Return the (X, Y) coordinate for the center point of the cell that contains the specified text.  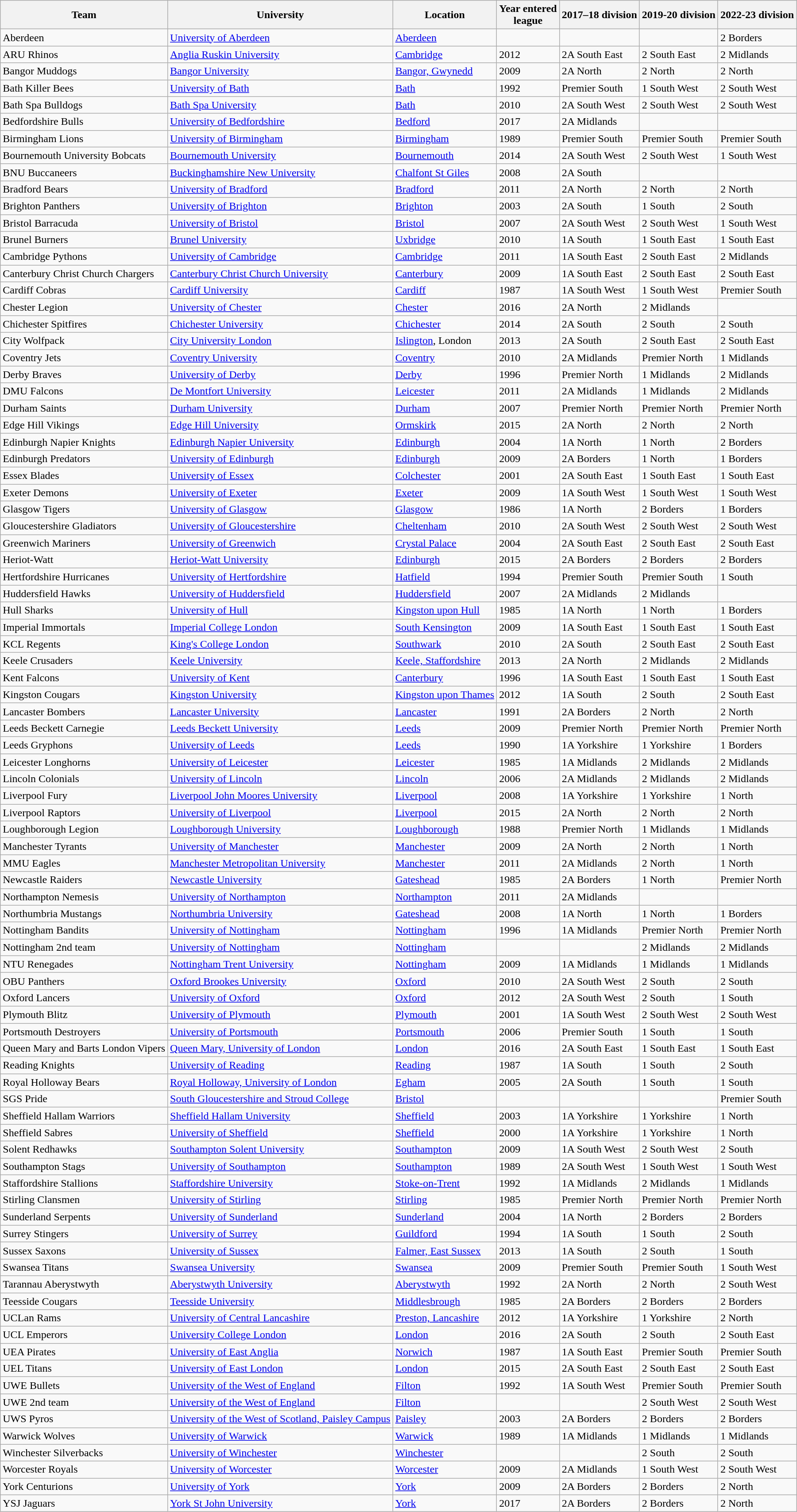
UEL Titans (84, 1369)
University of Greenwich (281, 543)
Keele University (281, 661)
Leicester Longhorns (84, 762)
King's College London (281, 644)
Solent Redhawks (84, 1149)
University of Cambridge (281, 257)
Sussex Saxons (84, 1250)
Newcastle Raiders (84, 880)
Worcester (445, 1470)
Keele Crusaders (84, 661)
Worcester Royals (84, 1470)
Swansea University (281, 1267)
Royal Holloway Bears (84, 1082)
Southampton Stags (84, 1166)
Northampton Nemesis (84, 897)
Egham (445, 1082)
Nottingham Bandits (84, 930)
Warwick (445, 1436)
City Wolfpack (84, 341)
University of Surrey (281, 1234)
City University London (281, 341)
University of Brighton (281, 206)
2022-23 division (757, 15)
Bangor University (281, 71)
Loughborough University (281, 829)
Crystal Palace (445, 543)
Glasgow (445, 509)
2019-20 division (678, 15)
Stirling (445, 1200)
Chalfont St Giles (445, 172)
Reading Knights (84, 1065)
Canterbury Christ Church Chargers (84, 274)
Edinburgh Predators (84, 459)
Location (445, 15)
Queen Mary and Barts London Vipers (84, 1049)
Paisley (445, 1419)
UCL Emperors (84, 1335)
University of Bath (281, 88)
OBU Panthers (84, 981)
University of Exeter (281, 493)
Bangor Muddogs (84, 71)
Coventry University (281, 358)
Northampton (445, 897)
Staffordshire Stallions (84, 1183)
University of Warwick (281, 1436)
University of Derby (281, 374)
Huddersfield Hawks (84, 594)
UWE Bullets (84, 1385)
Teesside University (281, 1301)
University of Stirling (281, 1200)
University of East Anglia (281, 1352)
Hull Sharks (84, 610)
Stoke-on-Trent (445, 1183)
Exeter Demons (84, 493)
Kingston upon Hull (445, 610)
Nottingham Trent University (281, 964)
University of Gloucestershire (281, 526)
Queen Mary, University of London (281, 1049)
Cardiff (445, 290)
Kingston upon Thames (445, 694)
Chichester Spitfires (84, 324)
University of Plymouth (281, 1014)
Keele, Staffordshire (445, 661)
University of Chester (281, 307)
Chichester (445, 324)
Cardiff University (281, 290)
Brighton (445, 206)
Middlesbrough (445, 1301)
Buckinghamshire New University (281, 172)
Sunderland (445, 1217)
University of Sussex (281, 1250)
Liverpool John Moores University (281, 796)
Essex Blades (84, 475)
Kent Falcons (84, 678)
Plymouth Blitz (84, 1014)
Royal Holloway, University of London (281, 1082)
Staffordshire University (281, 1183)
Durham (445, 408)
Leeds Gryphons (84, 745)
Chester (445, 307)
University of East London (281, 1369)
University of Bristol (281, 223)
Liverpool Fury (84, 796)
Leeds Beckett University (281, 728)
Glasgow Tigers (84, 509)
Lancaster Bombers (84, 711)
University of Bedfordshire (281, 122)
University of Worcester (281, 1470)
Winchester Silverbacks (84, 1453)
Bedfordshire Bulls (84, 122)
University of Southampton (281, 1166)
Aberystwyth (445, 1284)
1991 (528, 711)
University of Sheffield (281, 1133)
UWE 2nd team (84, 1402)
NTU Renegades (84, 964)
UEA Pirates (84, 1352)
Liverpool Raptors (84, 813)
University of Kent (281, 678)
2005 (528, 1082)
Edinburgh Napier University (281, 442)
York Centurions (84, 1486)
University of Birmingham (281, 139)
Heriot-Watt University (281, 560)
Anglia Ruskin University (281, 54)
Swansea (445, 1267)
University of Edinburgh (281, 459)
Norwich (445, 1352)
Bath Killer Bees (84, 88)
Stirling Clansmen (84, 1200)
Teesside Cougars (84, 1301)
South Gloucestershire and Stroud College (281, 1099)
University of Huddersfield (281, 594)
University of Winchester (281, 1453)
University of Glasgow (281, 509)
Hatfield (445, 577)
Brunel Burners (84, 240)
2000 (528, 1133)
Southampton Solent University (281, 1149)
Northumbria University (281, 914)
Hertfordshire Hurricanes (84, 577)
Sheffield Hallam University (281, 1116)
Sunderland Serpents (84, 1217)
Warwick Wolves (84, 1436)
Kingston Cougars (84, 694)
KCL Regents (84, 644)
Sheffield Sabres (84, 1133)
Derby Braves (84, 374)
Bournemouth (445, 155)
UWS Pyros (84, 1419)
Oxford Lancers (84, 998)
University of Leicester (281, 762)
Coventry (445, 358)
Imperial College London (281, 627)
Chester Legion (84, 307)
University of Central Lancashire (281, 1318)
Manchester Metropolitan University (281, 863)
Bournemouth University (281, 155)
Durham Saints (84, 408)
Portsmouth Destroyers (84, 1032)
Loughborough Legion (84, 829)
BNU Buccaneers (84, 172)
Newcastle University (281, 880)
Lancaster (445, 711)
MMU Eagles (84, 863)
Heriot-Watt (84, 560)
1988 (528, 829)
University of Hull (281, 610)
Birmingham Lions (84, 139)
Loughborough (445, 829)
Year enteredleague (528, 15)
Huddersfield (445, 594)
University of Leeds (281, 745)
Coventry Jets (84, 358)
Chichester University (281, 324)
Bradford Bears (84, 189)
Plymouth (445, 1014)
1986 (528, 509)
University of the West of Scotland, Paisley Campus (281, 1419)
Oxford Brookes University (281, 981)
Kingston University (281, 694)
Derby (445, 374)
Uxbridge (445, 240)
Northumbria Mustangs (84, 914)
Brighton Panthers (84, 206)
Colchester (445, 475)
DMU Falcons (84, 391)
Sheffield Hallam Warriors (84, 1116)
SGS Pride (84, 1099)
Bournemouth University Bobcats (84, 155)
Cardiff Cobras (84, 290)
University of Aberdeen (281, 38)
Southwark (445, 644)
Bradford (445, 189)
University of Liverpool (281, 813)
University of Reading (281, 1065)
Preston, Lancashire (445, 1318)
University of Manchester (281, 846)
Surrey Stingers (84, 1234)
Lancaster University (281, 711)
Aberystwyth University (281, 1284)
Nottingham 2nd team (84, 947)
Canterbury Christ Church University (281, 274)
University of Hertfordshire (281, 577)
Manchester Tyrants (84, 846)
South Kensington (445, 627)
Exeter (445, 493)
Falmer, East Sussex (445, 1250)
De Montfort University (281, 391)
Edinburgh Napier Knights (84, 442)
Imperial Immortals (84, 627)
University of York (281, 1486)
York St John University (281, 1503)
University of Northampton (281, 897)
Cambridge Pythons (84, 257)
2017–18 division (600, 15)
Greenwich Mariners (84, 543)
Birmingham (445, 139)
UCLan Rams (84, 1318)
YSJ Jaguars (84, 1503)
University of Bradford (281, 189)
Brunel University (281, 240)
Winchester (445, 1453)
Gloucestershire Gladiators (84, 526)
Team (84, 15)
University of Essex (281, 475)
Bangor, Gwynedd (445, 71)
Edge Hill Vikings (84, 425)
1990 (528, 745)
University College London (281, 1335)
University of Sunderland (281, 1217)
Tarannau Aberystwyth (84, 1284)
Guildford (445, 1234)
Bath Spa University (281, 105)
Bristol Barracuda (84, 223)
ARU Rhinos (84, 54)
Reading (445, 1065)
Lincoln Colonials (84, 779)
Cheltenham (445, 526)
Durham University (281, 408)
Edge Hill University (281, 425)
University of Oxford (281, 998)
Swansea Titans (84, 1267)
Ormskirk (445, 425)
Lincoln (445, 779)
University of Lincoln (281, 779)
University (281, 15)
Leeds Beckett Carnegie (84, 728)
Portsmouth (445, 1032)
Bedford (445, 122)
University of Portsmouth (281, 1032)
Islington, London (445, 341)
Bath Spa Bulldogs (84, 105)
